From the cell containing the given text, extract its center point as [x, y] coordinate. 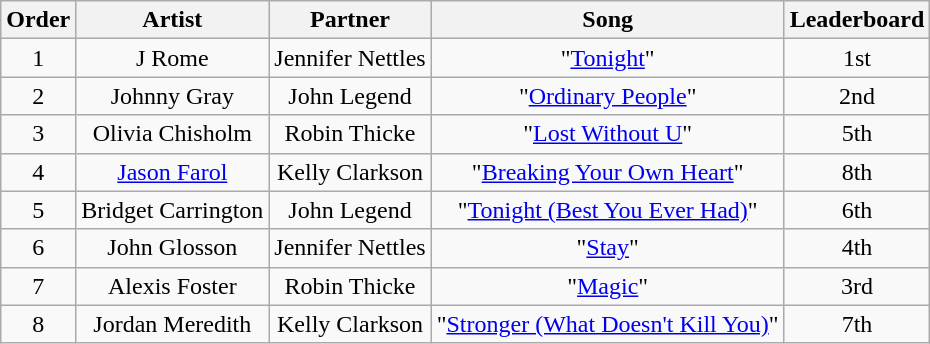
3rd [857, 286]
2 [38, 96]
Bridget Carrington [172, 210]
Artist [172, 20]
"Lost Without U" [608, 134]
"Ordinary People" [608, 96]
3 [38, 134]
4th [857, 248]
8 [38, 324]
Johnny Gray [172, 96]
J Rome [172, 58]
6th [857, 210]
Alexis Foster [172, 286]
Jordan Meredith [172, 324]
Jason Farol [172, 172]
"Magic" [608, 286]
7th [857, 324]
5 [38, 210]
Partner [350, 20]
"Stay" [608, 248]
Order [38, 20]
1 [38, 58]
"Stronger (What Doesn't Kill You)" [608, 324]
"Tonight (Best You Ever Had)" [608, 210]
"Tonight" [608, 58]
2nd [857, 96]
7 [38, 286]
Song [608, 20]
1st [857, 58]
8th [857, 172]
Leaderboard [857, 20]
John Glosson [172, 248]
5th [857, 134]
"Breaking Your Own Heart" [608, 172]
6 [38, 248]
Olivia Chisholm [172, 134]
4 [38, 172]
